Scan for the cell matching the given text and deliver its [X, Y] coordinate at center. 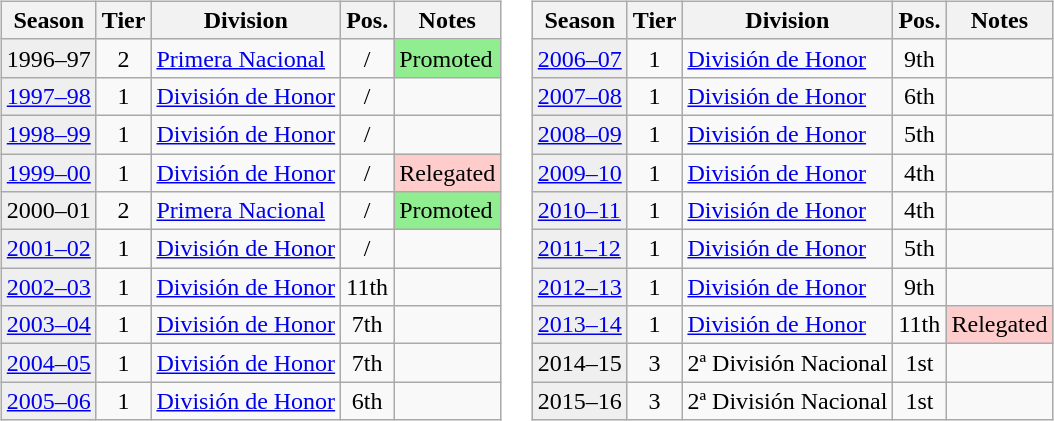
2002–03 [48, 287]
2003–04 [48, 325]
2011–12 [580, 249]
2007–08 [580, 96]
2006–07 [580, 58]
2009–10 [580, 173]
2001–02 [48, 249]
2004–05 [48, 363]
2015–16 [580, 401]
2013–14 [580, 325]
2010–11 [580, 211]
1999–00 [48, 173]
1997–98 [48, 96]
2014–15 [580, 363]
2012–13 [580, 287]
2000–01 [48, 211]
2005–06 [48, 401]
2008–09 [580, 134]
1998–99 [48, 134]
1996–97 [48, 58]
